Find where the given text appears and provide that cell's center as (x, y) coordinate. 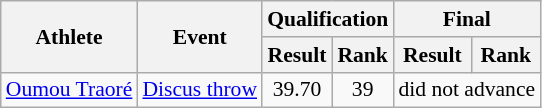
Oumou Traoré (70, 90)
Athlete (70, 36)
did not advance (466, 90)
39 (362, 90)
Final (466, 19)
Event (200, 36)
Qualification (328, 19)
39.70 (297, 90)
Discus throw (200, 90)
